Identify which cell holds the provided text, then report its (X, Y) central coordinate. 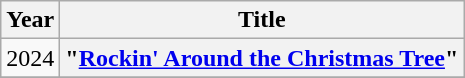
"Rockin' Around the Christmas Tree" (262, 58)
Title (262, 20)
Year (30, 20)
2024 (30, 58)
